Return the (x, y) coordinate for the center point of the cell that contains the specified text.  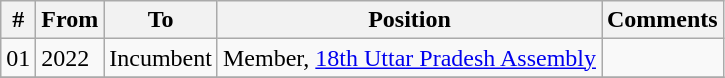
Position (409, 20)
Incumbent (161, 58)
Member, 18th Uttar Pradesh Assembly (409, 58)
# (18, 20)
From (70, 20)
01 (18, 58)
2022 (70, 58)
Comments (663, 20)
To (161, 20)
